Extract the (X, Y) coordinate from the center of the cell holding the provided text.  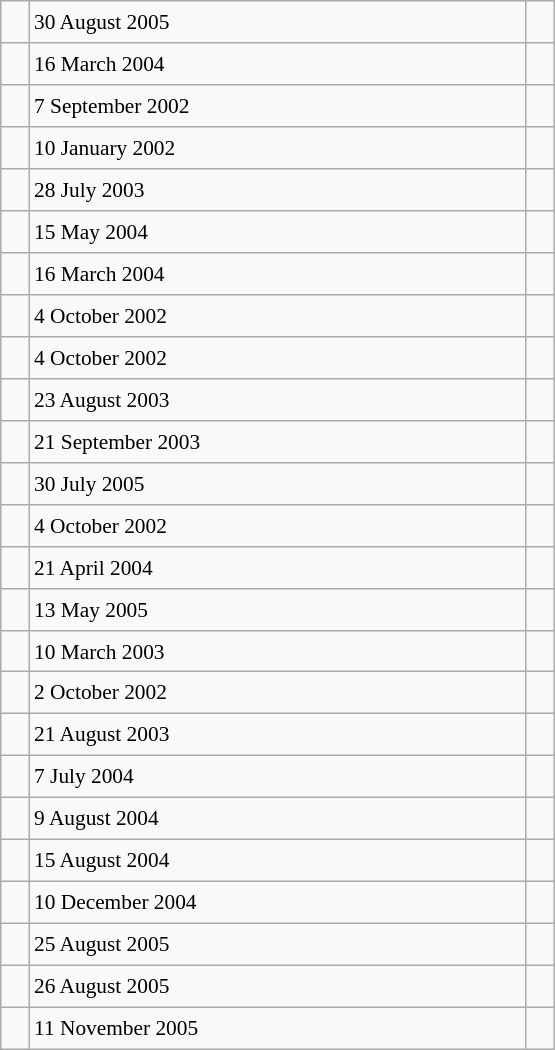
26 August 2005 (278, 986)
2 October 2002 (278, 693)
10 December 2004 (278, 903)
21 September 2003 (278, 441)
28 July 2003 (278, 190)
13 May 2005 (278, 609)
15 May 2004 (278, 232)
21 April 2004 (278, 567)
10 March 2003 (278, 651)
11 November 2005 (278, 1028)
21 August 2003 (278, 735)
25 August 2005 (278, 945)
7 July 2004 (278, 777)
30 August 2005 (278, 22)
15 August 2004 (278, 861)
30 July 2005 (278, 483)
7 September 2002 (278, 106)
10 January 2002 (278, 148)
9 August 2004 (278, 819)
23 August 2003 (278, 399)
